Search for the cell housing the specified text and yield its [X, Y] center coordinate. 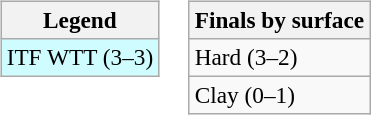
Clay (0–1) [279, 95]
Hard (3–2) [279, 57]
Legend [80, 20]
Finals by surface [279, 20]
ITF WTT (3–3) [80, 57]
